Pinpoint the cell where the given text exists, returning its (x, y) midpoint coordinate. 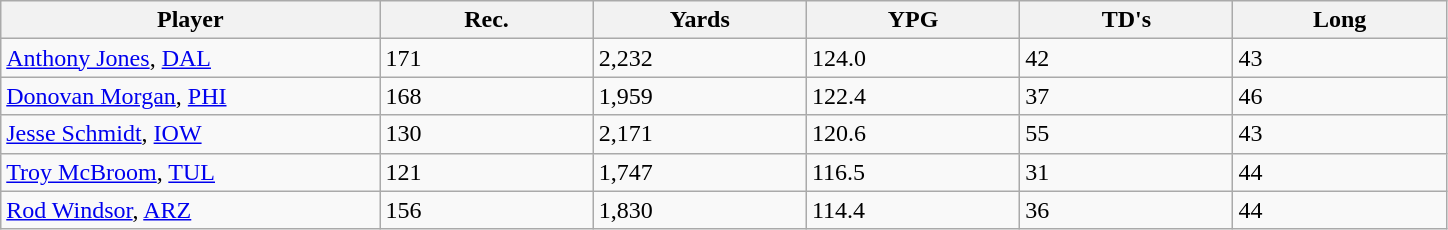
120.6 (912, 134)
Rec. (486, 20)
46 (1340, 96)
1,747 (700, 172)
168 (486, 96)
Donovan Morgan, PHI (190, 96)
114.4 (912, 210)
YPG (912, 20)
2,171 (700, 134)
Troy McBroom, TUL (190, 172)
Yards (700, 20)
36 (1126, 210)
2,232 (700, 58)
156 (486, 210)
1,959 (700, 96)
Player (190, 20)
122.4 (912, 96)
42 (1126, 58)
116.5 (912, 172)
Jesse Schmidt, IOW (190, 134)
121 (486, 172)
1,830 (700, 210)
TD's (1126, 20)
Rod Windsor, ARZ (190, 210)
130 (486, 134)
37 (1126, 96)
31 (1126, 172)
124.0 (912, 58)
171 (486, 58)
Anthony Jones, DAL (190, 58)
Long (1340, 20)
55 (1126, 134)
